Pinpoint the cell where the given text exists, returning its (X, Y) midpoint coordinate. 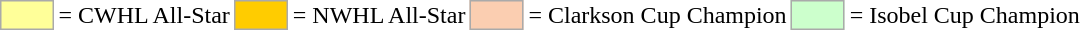
= CWHL All-Star (144, 15)
= Clarkson Cup Champion (658, 15)
= NWHL All-Star (379, 15)
